Return (X, Y) of the center of cell containing provided text 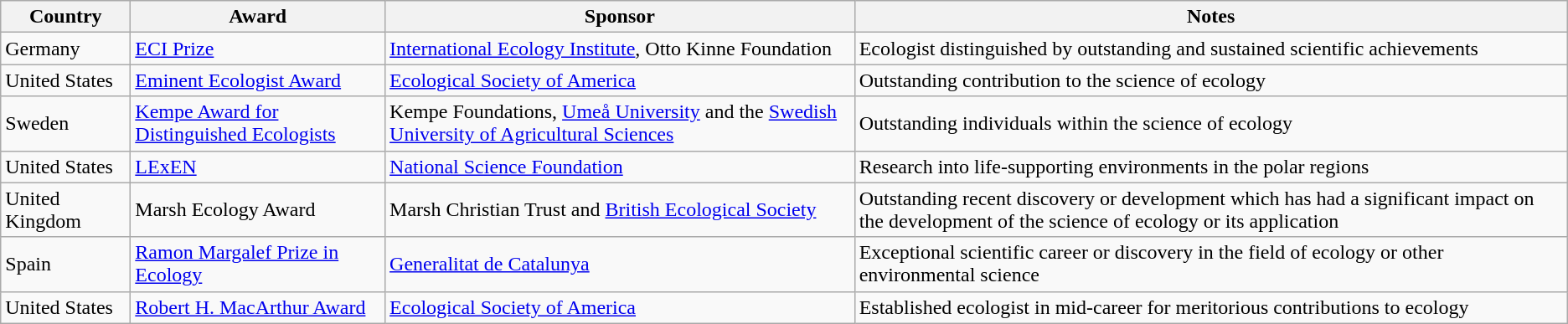
Germany (65, 49)
Sponsor (620, 17)
LExEN (258, 167)
Eminent Ecologist Award (258, 80)
Established ecologist in mid-career for meritorious contributions to ecology (1211, 307)
Outstanding individuals within the science of ecology (1211, 124)
Marsh Christian Trust and British Ecological Society (620, 209)
Award (258, 17)
Generalitat de Catalunya (620, 265)
Ecologist distinguished by outstanding and sustained scientific achievements (1211, 49)
Notes (1211, 17)
Ramon Margalef Prize in Ecology (258, 265)
Exceptional scientific career or discovery in the field of ecology or other environmental science (1211, 265)
Outstanding contribution to the science of ecology (1211, 80)
United Kingdom (65, 209)
Sweden (65, 124)
Kempe Award for Distinguished Ecologists (258, 124)
Kempe Foundations, Umeå University and the Swedish University of Agricultural Sciences (620, 124)
Robert H. MacArthur Award (258, 307)
Research into life-supporting environments in the polar regions (1211, 167)
ECI Prize (258, 49)
International Ecology Institute, Otto Kinne Foundation (620, 49)
Outstanding recent discovery or development which has had a significant impact on the development of the science of ecology or its application (1211, 209)
Marsh Ecology Award (258, 209)
National Science Foundation (620, 167)
Spain (65, 265)
Country (65, 17)
